Detect which cell encompasses the target text, then output its [x, y] center coordinate. 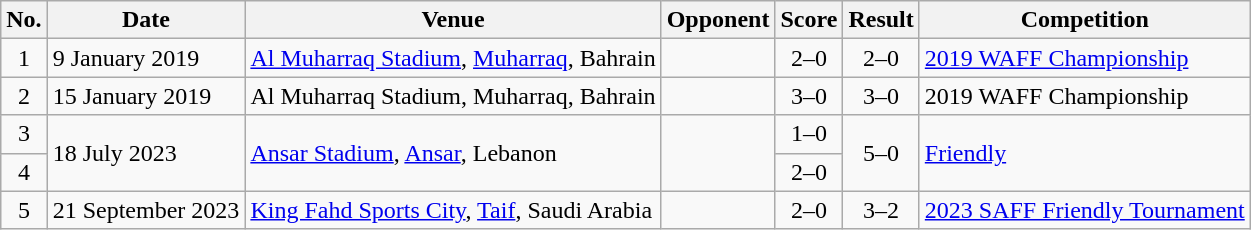
Competition [1084, 20]
3 [24, 134]
21 September 2023 [146, 210]
Date [146, 20]
1–0 [809, 134]
Score [809, 20]
4 [24, 172]
King Fahd Sports City, Taif, Saudi Arabia [453, 210]
2 [24, 96]
Venue [453, 20]
Result [881, 20]
Ansar Stadium, Ansar, Lebanon [453, 153]
1 [24, 58]
No. [24, 20]
3–2 [881, 210]
15 January 2019 [146, 96]
5–0 [881, 153]
9 January 2019 [146, 58]
2023 SAFF Friendly Tournament [1084, 210]
Opponent [718, 20]
5 [24, 210]
18 July 2023 [146, 153]
Friendly [1084, 153]
